Return the (X, Y) coordinate for the center point of the cell that contains the specified text.  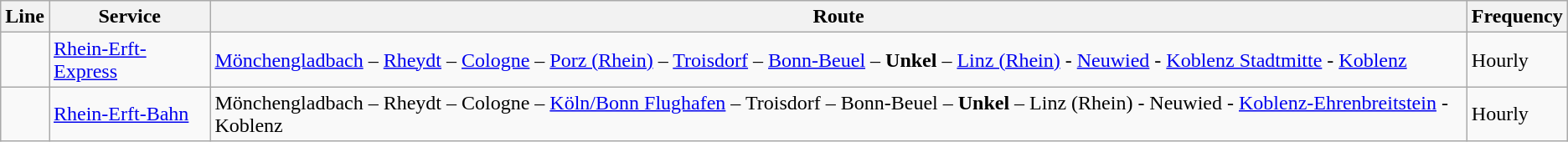
Line (25, 17)
Mönchengladbach – Rheydt – Cologne – Köln/Bonn Flughafen – Troisdorf – Bonn-Beuel – Unkel – Linz (Rhein) - Neuwied - Koblenz-Ehrenbreitstein -Koblenz (838, 114)
Route (838, 17)
Rhein-Erft-Express (129, 60)
Rhein-Erft-Bahn (129, 114)
Mönchengladbach – Rheydt – Cologne – Porz (Rhein) – Troisdorf – Bonn-Beuel – Unkel – Linz (Rhein) - Neuwied - Koblenz Stadtmitte - Koblenz (838, 60)
Frequency (1517, 17)
Service (129, 17)
